Return (x, y) of the center of cell containing provided text 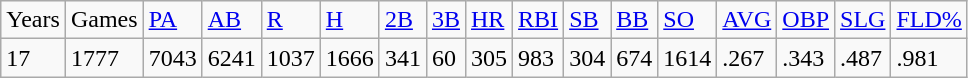
OBP (806, 20)
17 (34, 58)
AB (232, 20)
.487 (863, 58)
R (290, 20)
PA (172, 20)
.343 (806, 58)
1777 (104, 58)
3B (446, 20)
6241 (232, 58)
341 (402, 58)
305 (488, 58)
SLG (863, 20)
.981 (929, 58)
674 (634, 58)
2B (402, 20)
SO (688, 20)
BB (634, 20)
1614 (688, 58)
Games (104, 20)
60 (446, 58)
SB (588, 20)
RBI (538, 20)
Years (34, 20)
1666 (350, 58)
1037 (290, 58)
AVG (747, 20)
H (350, 20)
FLD% (929, 20)
.267 (747, 58)
304 (588, 58)
983 (538, 58)
7043 (172, 58)
HR (488, 20)
